For the text-containing cell, return its midpoint in [X, Y] coordinate format. 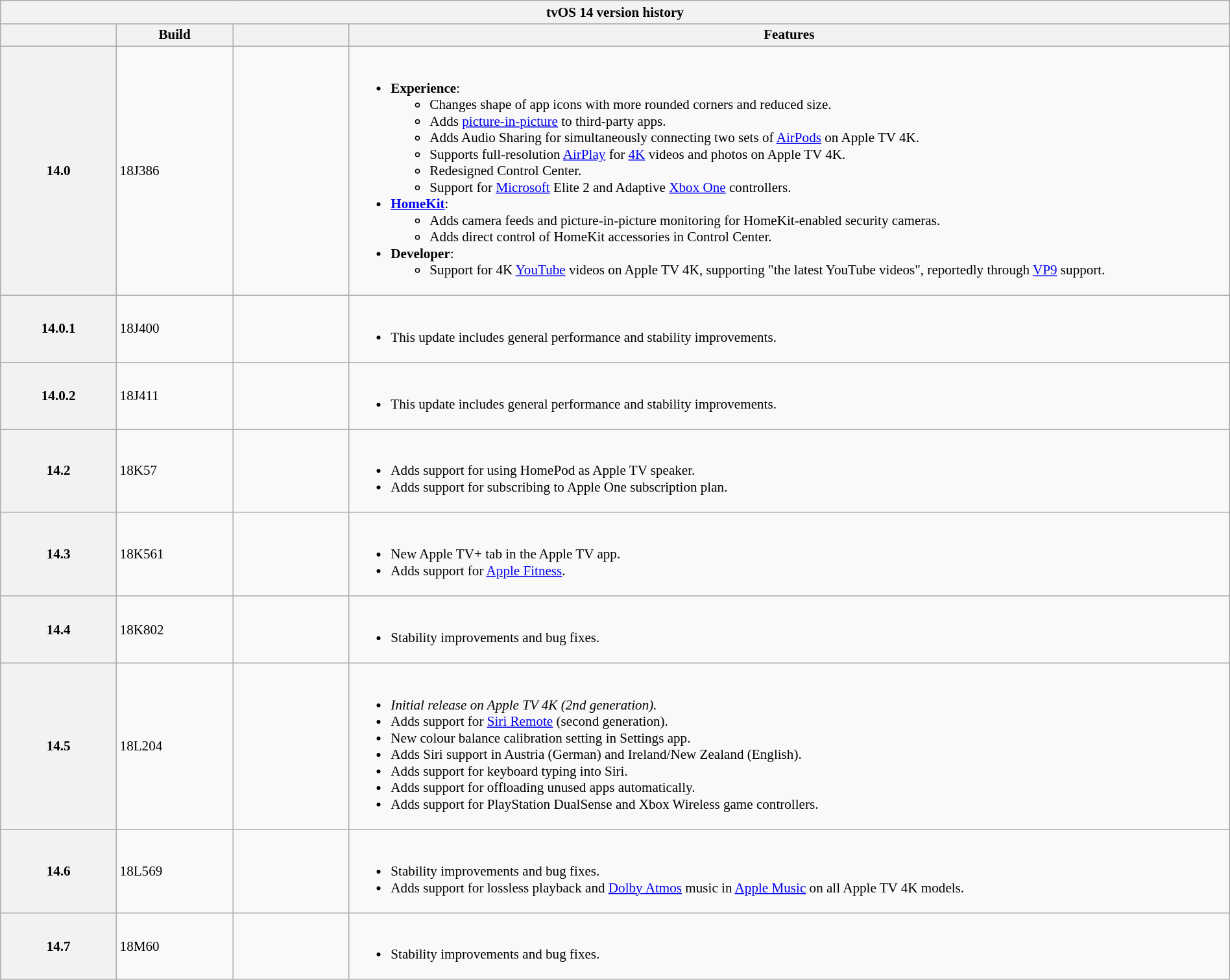
14.4 [58, 629]
14.0 [58, 171]
14.0.1 [58, 328]
18J400 [175, 328]
14.6 [58, 870]
Build [175, 35]
18K802 [175, 629]
14.7 [58, 946]
Stability improvements and bug fixes.Adds support for lossless playback and Dolby Atmos music in Apple Music on all Apple TV 4K models. [789, 870]
tvOS 14 version history [615, 12]
18K561 [175, 554]
18J386 [175, 171]
14.3 [58, 554]
New Apple TV+ tab in the Apple TV app.Adds support for Apple Fitness. [789, 554]
14.5 [58, 746]
18L204 [175, 746]
18J411 [175, 396]
14.2 [58, 471]
14.0.2 [58, 396]
Adds support for using HomePod as Apple TV speaker.Adds support for subscribing to Apple One subscription plan. [789, 471]
Features [789, 35]
18M60 [175, 946]
18K57 [175, 471]
18L569 [175, 870]
